Return the [x, y] coordinate for the center point of the cell that contains the specified text.  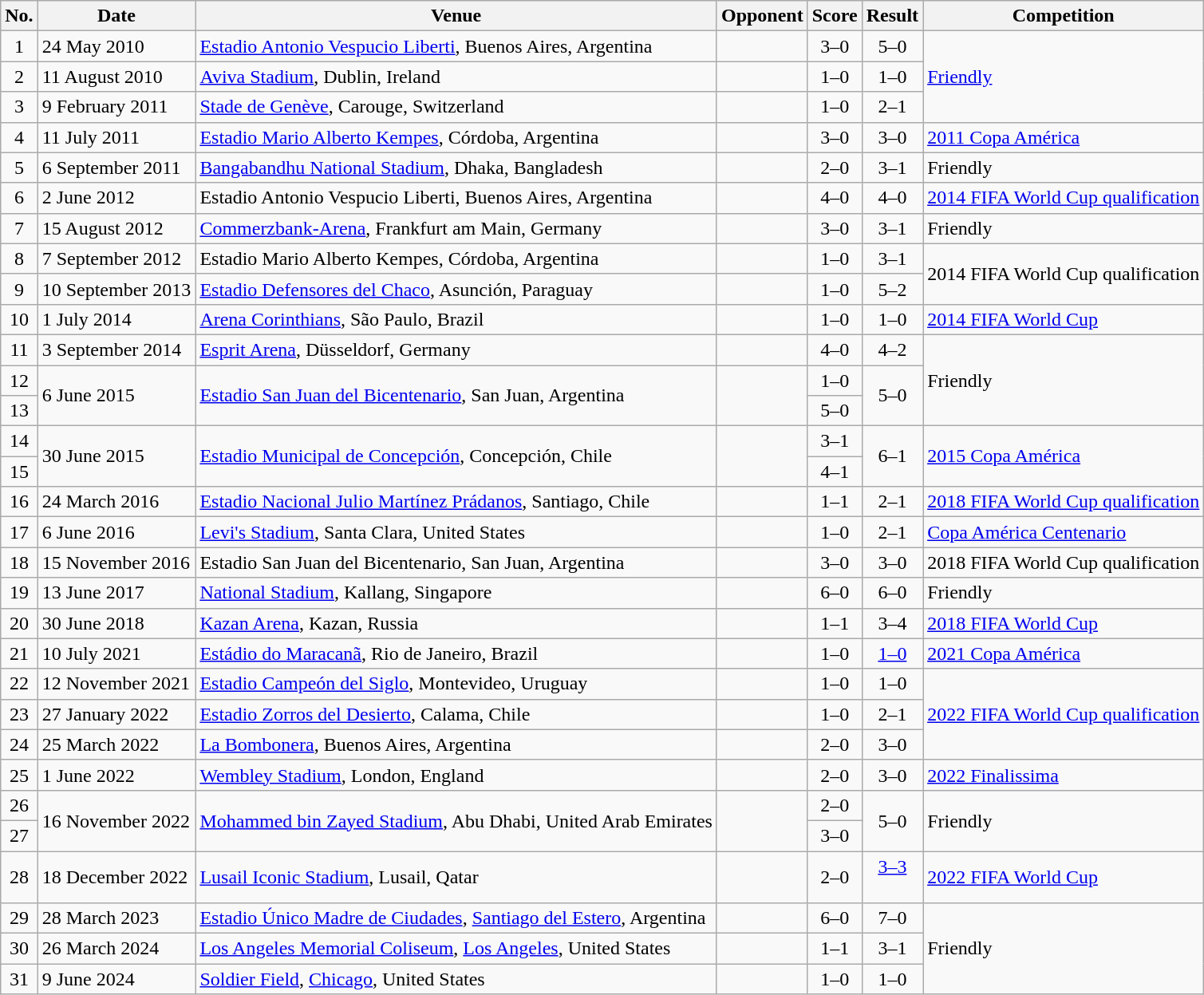
1 June 2022 [116, 775]
Opponent [762, 16]
6–1 [892, 456]
17 [19, 532]
24 [19, 744]
12 November 2021 [116, 684]
Soldier Field, Chicago, United States [456, 979]
14 [19, 441]
Wembley Stadium, London, England [456, 775]
26 March 2024 [116, 949]
16 [19, 502]
22 [19, 684]
Copa América Centenario [1064, 532]
3 [19, 107]
2022 Finalissima [1064, 775]
20 [19, 623]
5–2 [892, 289]
27 [19, 835]
3–4 [892, 623]
21 [19, 653]
Estádio do Maracanã, Rio de Janeiro, Brazil [456, 653]
24 May 2010 [116, 46]
11 July 2011 [116, 137]
16 November 2022 [116, 820]
31 [19, 979]
6 June 2015 [116, 396]
13 June 2017 [116, 593]
2018 FIFA World Cup [1064, 623]
15 November 2016 [116, 563]
Estadio Único Madre de Ciudades, Santiago del Estero, Argentina [456, 918]
15 [19, 472]
La Bombonera, Buenos Aires, Argentina [456, 744]
Los Angeles Memorial Coliseum, Los Angeles, United States [456, 949]
25 [19, 775]
Kazan Arena, Kazan, Russia [456, 623]
6 September 2011 [116, 168]
Stade de Genève, Carouge, Switzerland [456, 107]
12 [19, 381]
National Stadium, Kallang, Singapore [456, 593]
Mohammed bin Zayed Stadium, Abu Dhabi, United Arab Emirates [456, 820]
10 [19, 319]
28 March 2023 [116, 918]
11 August 2010 [116, 77]
2022 FIFA World Cup [1064, 876]
Estadio Campeón del Siglo, Montevideo, Uruguay [456, 684]
13 [19, 411]
10 July 2021 [116, 653]
19 [19, 593]
Date [116, 16]
1 [19, 46]
9 February 2011 [116, 107]
8 [19, 259]
28 [19, 876]
Arena Corinthians, São Paulo, Brazil [456, 319]
7 September 2012 [116, 259]
4–1 [835, 472]
9 [19, 289]
3 September 2014 [116, 349]
15 August 2012 [116, 228]
2 [19, 77]
11 [19, 349]
29 [19, 918]
3–3 [892, 876]
Venue [456, 16]
Estadio Nacional Julio Martínez Prádanos, Santiago, Chile [456, 502]
Estadio Zorros del Desierto, Calama, Chile [456, 714]
27 January 2022 [116, 714]
5 [19, 168]
10 September 2013 [116, 289]
24 March 2016 [116, 502]
Competition [1064, 16]
Bangabandhu National Stadium, Dhaka, Bangladesh [456, 168]
9 June 2024 [116, 979]
18 [19, 563]
30 [19, 949]
2014 FIFA World Cup [1064, 319]
Lusail Iconic Stadium, Lusail, Qatar [456, 876]
Esprit Arena, Düsseldorf, Germany [456, 349]
Result [892, 16]
6 June 2016 [116, 532]
Estadio Municipal de Concepción, Concepción, Chile [456, 456]
18 December 2022 [116, 876]
25 March 2022 [116, 744]
23 [19, 714]
2021 Copa América [1064, 653]
6 [19, 198]
Aviva Stadium, Dublin, Ireland [456, 77]
1 July 2014 [116, 319]
2 June 2012 [116, 198]
Estadio Defensores del Chaco, Asunción, Paraguay [456, 289]
7–0 [892, 918]
2011 Copa América [1064, 137]
Levi's Stadium, Santa Clara, United States [456, 532]
26 [19, 805]
Score [835, 16]
4 [19, 137]
30 June 2015 [116, 456]
4–2 [892, 349]
30 June 2018 [116, 623]
7 [19, 228]
No. [19, 16]
2022 FIFA World Cup qualification [1064, 714]
Commerzbank-Arena, Frankfurt am Main, Germany [456, 228]
2015 Copa América [1064, 456]
